Identify which cell holds the provided text, then report its [X, Y] central coordinate. 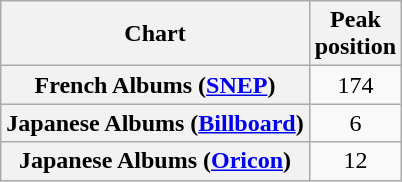
Peakposition [355, 34]
174 [355, 85]
Chart [155, 34]
Japanese Albums (Billboard) [155, 123]
6 [355, 123]
Japanese Albums (Oricon) [155, 161]
French Albums (SNEP) [155, 85]
12 [355, 161]
